Output the (x, y) coordinate of the center of the cell containing the given text.  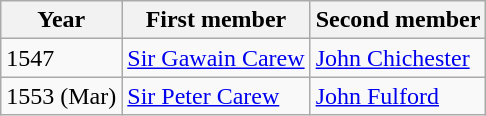
1553 (Mar) (62, 96)
Year (62, 20)
1547 (62, 58)
Sir Peter Carew (216, 96)
First member (216, 20)
John Chichester (398, 58)
Second member (398, 20)
John Fulford (398, 96)
Sir Gawain Carew (216, 58)
